Extract the (x, y) coordinate from the center of the cell holding the provided text.  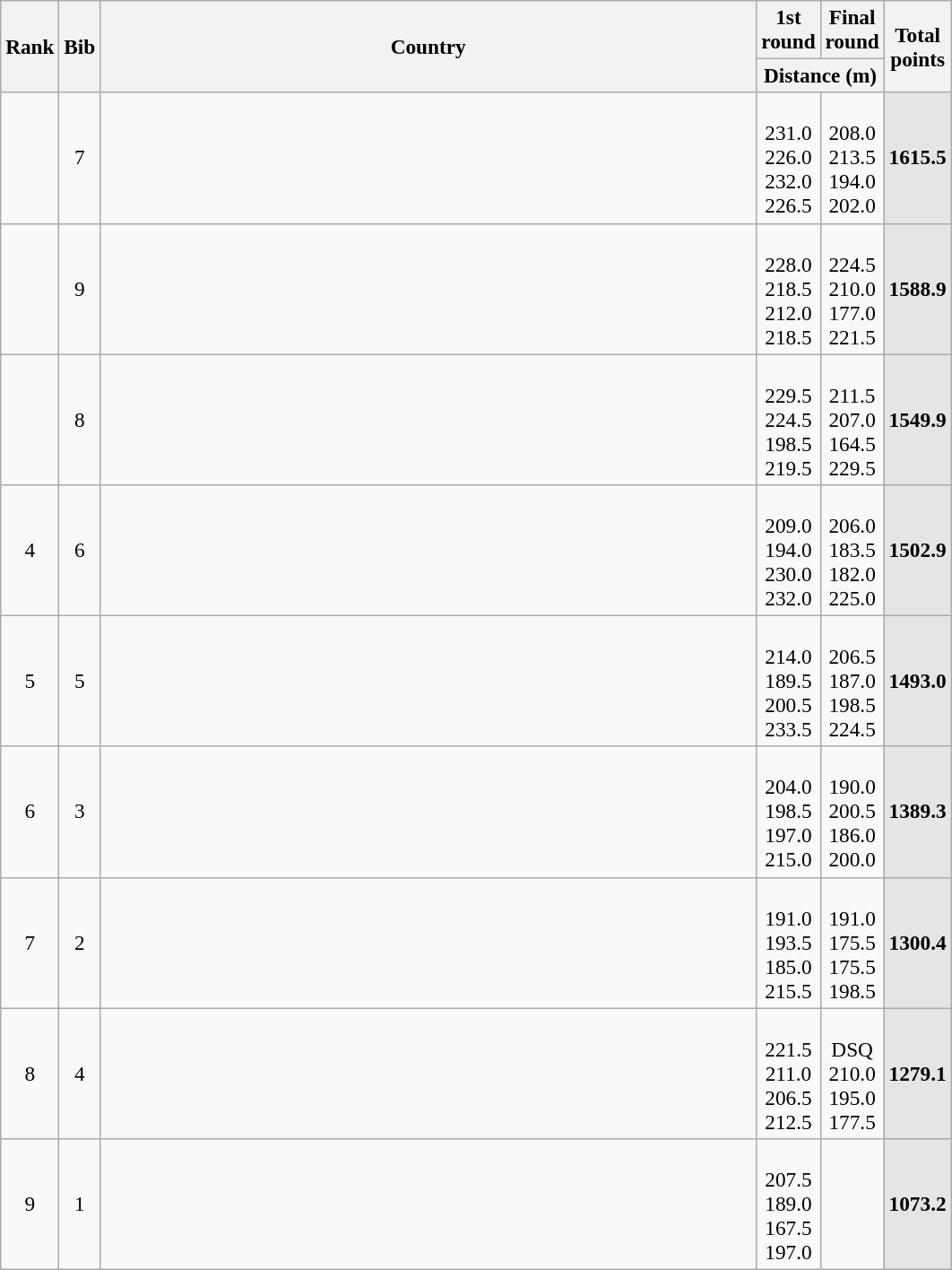
1300.4 (918, 943)
1502.9 (918, 550)
Totalpoints (918, 47)
Finalround (852, 29)
Bib (80, 47)
211.5207.0164.5229.5 (852, 419)
1279.1 (918, 1073)
208.0213.5194.0202.0 (852, 158)
1588.9 (918, 289)
206.5187.0198.5224.5 (852, 681)
224.5210.0177.0221.5 (852, 289)
1stround (789, 29)
190.0200.5186.0200.0 (852, 812)
214.0 189.5200.5233.5 (789, 681)
2 (80, 943)
Rank (30, 47)
1493.0 (918, 681)
191.0193.5 185.0215.5 (789, 943)
231.0226.0232.0226.5 (789, 158)
1615.5 (918, 158)
207.5189.0167.5197.0 (789, 1204)
3 (80, 812)
1 (80, 1204)
206.0183.5182.0225.0 (852, 550)
221.5211.0206.5212.5 (789, 1073)
191.0175.5175.5198.5 (852, 943)
229.5224.5198.5219.5 (789, 419)
1549.9 (918, 419)
Country (428, 47)
204.0198.5197.0215.0 (789, 812)
228.0218.5212.0218.5 (789, 289)
DSQ210.0195.0177.5 (852, 1073)
Distance (m) (820, 75)
1389.3 (918, 812)
1073.2 (918, 1204)
209.0194.0230.0232.0 (789, 550)
